From the cell containing the given text, extract its center point as (x, y) coordinate. 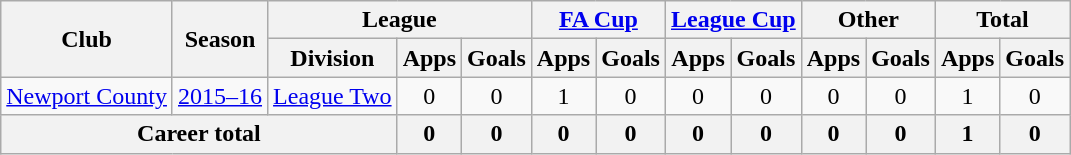
League Cup (733, 20)
Season (220, 39)
Career total (199, 134)
League Two (333, 96)
Other (868, 20)
Club (87, 39)
FA Cup (598, 20)
Newport County (87, 96)
2015–16 (220, 96)
League (400, 20)
Total (1002, 20)
Division (333, 58)
